Extract the [X, Y] coordinate from the center of the cell holding the provided text.  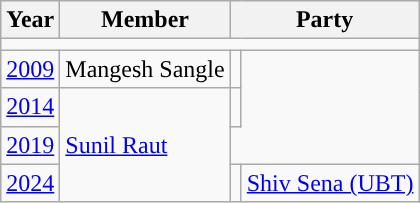
2019 [30, 145]
Shiv Sena (UBT) [330, 183]
Party [324, 20]
Sunil Raut [145, 145]
Year [30, 20]
Mangesh Sangle [145, 69]
Member [145, 20]
2024 [30, 183]
2009 [30, 69]
2014 [30, 107]
